Find where the given text appears and provide that cell's center as (x, y) coordinate. 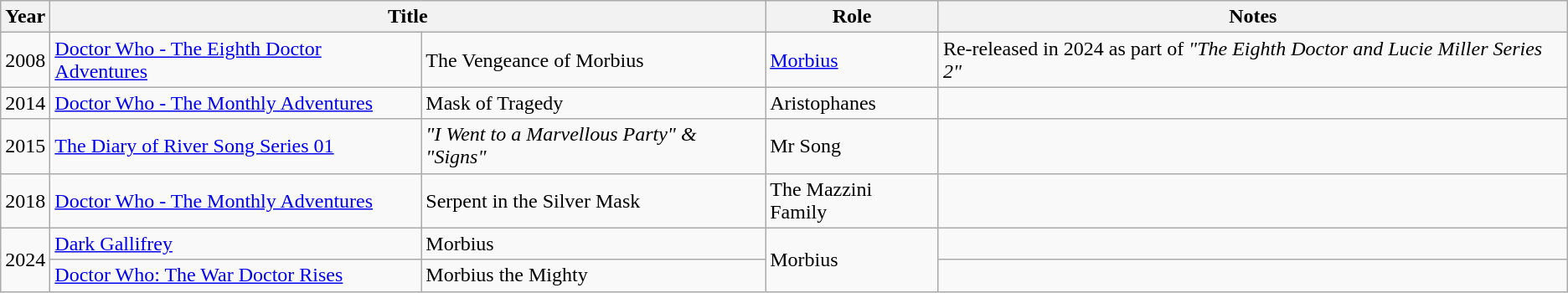
Mask of Tragedy (593, 103)
"I Went to a Marvellous Party" & "Signs" (593, 146)
Mr Song (853, 146)
Year (25, 17)
Title (408, 17)
Doctor Who: The War Doctor Rises (236, 275)
Notes (1253, 17)
Doctor Who - The Eighth Doctor Adventures (236, 60)
Role (853, 17)
The Diary of River Song Series 01 (236, 146)
Dark Gallifrey (236, 244)
Serpent in the Silver Mask (593, 201)
2015 (25, 146)
2014 (25, 103)
2024 (25, 260)
Aristophanes (853, 103)
2008 (25, 60)
The Vengeance of Morbius (593, 60)
Re-released in 2024 as part of "The Eighth Doctor and Lucie Miller Series 2" (1253, 60)
Morbius the Mighty (593, 275)
The Mazzini Family (853, 201)
2018 (25, 201)
